Capture the cell that displays the provided text and extract its [x, y] central coordinate. 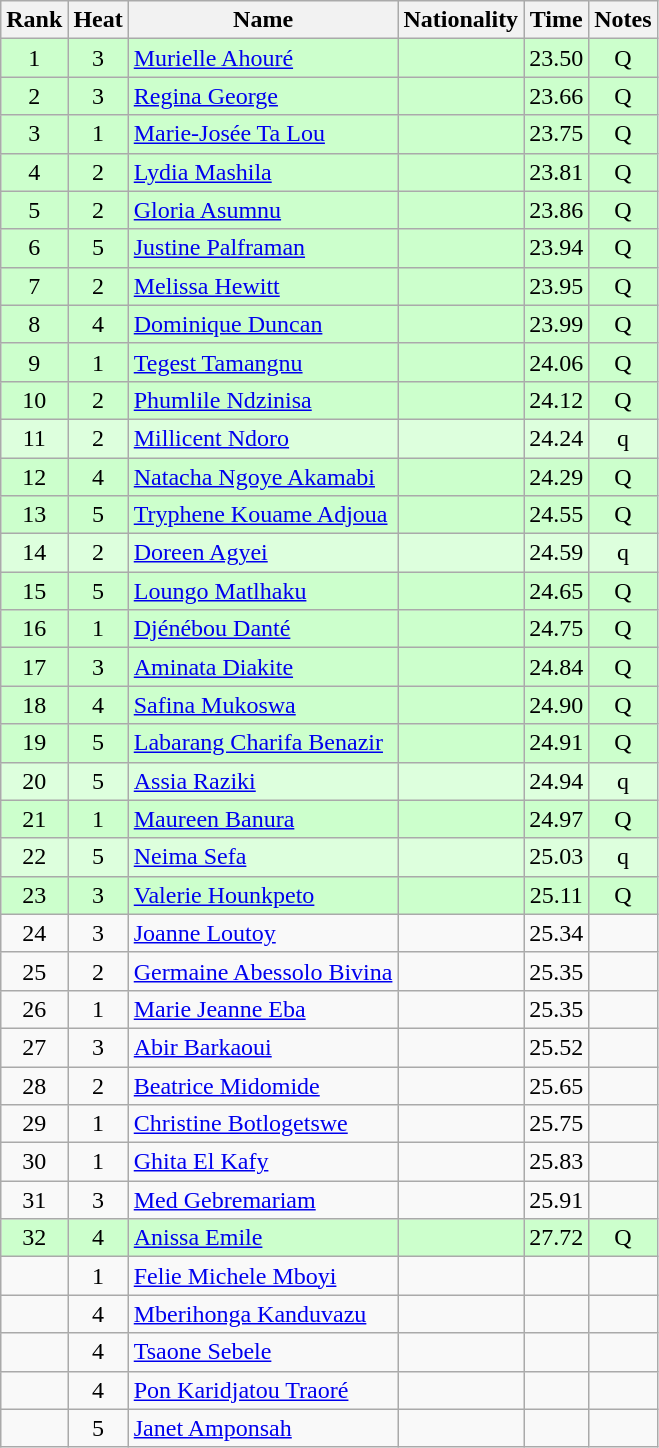
25.75 [556, 1124]
23.75 [556, 134]
14 [34, 553]
23.86 [556, 210]
Gloria Asumnu [263, 210]
Notes [623, 20]
Phumlile Ndzinisa [263, 400]
10 [34, 400]
22 [34, 857]
Name [263, 20]
29 [34, 1124]
23.99 [556, 324]
Tsaone Sebele [263, 1352]
Maureen Banura [263, 819]
Marie-Josée Ta Lou [263, 134]
Felie Michele Mboyi [263, 1276]
Melissa Hewitt [263, 286]
12 [34, 477]
Valerie Hounkpeto [263, 895]
Abir Barkaoui [263, 1047]
24.55 [556, 515]
24.75 [556, 629]
20 [34, 781]
28 [34, 1085]
Aminata Diakite [263, 667]
25.03 [556, 857]
16 [34, 629]
15 [34, 591]
8 [34, 324]
18 [34, 705]
25.91 [556, 1200]
Neima Sefa [263, 857]
23.81 [556, 172]
25.52 [556, 1047]
Djénébou Danté [263, 629]
32 [34, 1238]
30 [34, 1162]
Assia Raziki [263, 781]
Mberihonga Kanduvazu [263, 1314]
Janet Amponsah [263, 1428]
Natacha Ngoye Akamabi [263, 477]
24.24 [556, 438]
Christine Botlogetswe [263, 1124]
Beatrice Midomide [263, 1085]
19 [34, 743]
Nationality [461, 20]
27 [34, 1047]
Dominique Duncan [263, 324]
9 [34, 362]
31 [34, 1200]
17 [34, 667]
24.29 [556, 477]
21 [34, 819]
25.34 [556, 933]
23.66 [556, 96]
24.06 [556, 362]
Time [556, 20]
24.90 [556, 705]
27.72 [556, 1238]
13 [34, 515]
Pon Karidjatou Traoré [263, 1390]
24 [34, 933]
Ghita El Kafy [263, 1162]
Loungo Matlhaku [263, 591]
Heat [98, 20]
23 [34, 895]
26 [34, 1009]
23.95 [556, 286]
Anissa Emile [263, 1238]
24.94 [556, 781]
Millicent Ndoro [263, 438]
24.91 [556, 743]
Marie Jeanne Eba [263, 1009]
Joanne Loutoy [263, 933]
Med Gebremariam [263, 1200]
25.11 [556, 895]
Regina George [263, 96]
23.50 [556, 58]
25 [34, 971]
Justine Palframan [263, 248]
6 [34, 248]
25.83 [556, 1162]
Tryphene Kouame Adjoua [263, 515]
Murielle Ahouré [263, 58]
24.12 [556, 400]
25.65 [556, 1085]
Rank [34, 20]
24.84 [556, 667]
Safina Mukoswa [263, 705]
Tegest Tamangnu [263, 362]
23.94 [556, 248]
Labarang Charifa Benazir [263, 743]
7 [34, 286]
24.97 [556, 819]
Germaine Abessolo Bivina [263, 971]
Doreen Agyei [263, 553]
Lydia Mashila [263, 172]
11 [34, 438]
24.59 [556, 553]
24.65 [556, 591]
